For the text-containing cell, return its midpoint in (x, y) coordinate format. 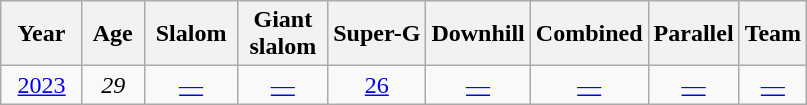
Super-G (377, 34)
Year (42, 34)
2023 (42, 85)
Team (773, 34)
Giant slalom (283, 34)
Slalom (191, 34)
26 (377, 85)
Combined (589, 34)
Age (113, 34)
Parallel (694, 34)
Downhill (478, 34)
29 (113, 85)
